Detect which cell encompasses the target text, then output its [x, y] center coordinate. 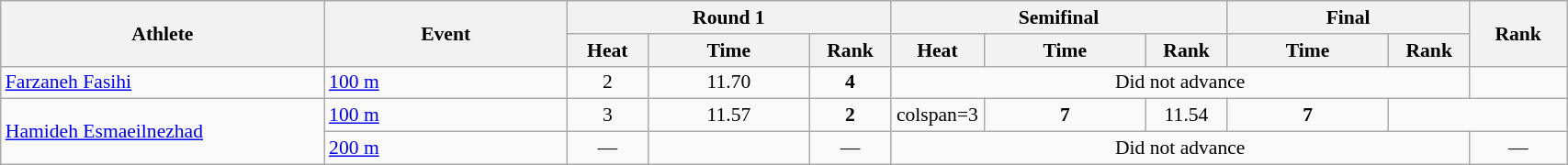
Semifinal [1058, 17]
Round 1 [728, 17]
3 [607, 115]
Final [1348, 17]
Athlete [163, 33]
200 m [446, 148]
colspan=3 [937, 115]
4 [850, 82]
Farzaneh Fasihi [163, 82]
11.57 [728, 115]
11.54 [1186, 115]
11.70 [728, 82]
Event [446, 33]
Hamideh Esmaeilnezhad [163, 132]
